Search for the cell housing the specified text and yield its (X, Y) center coordinate. 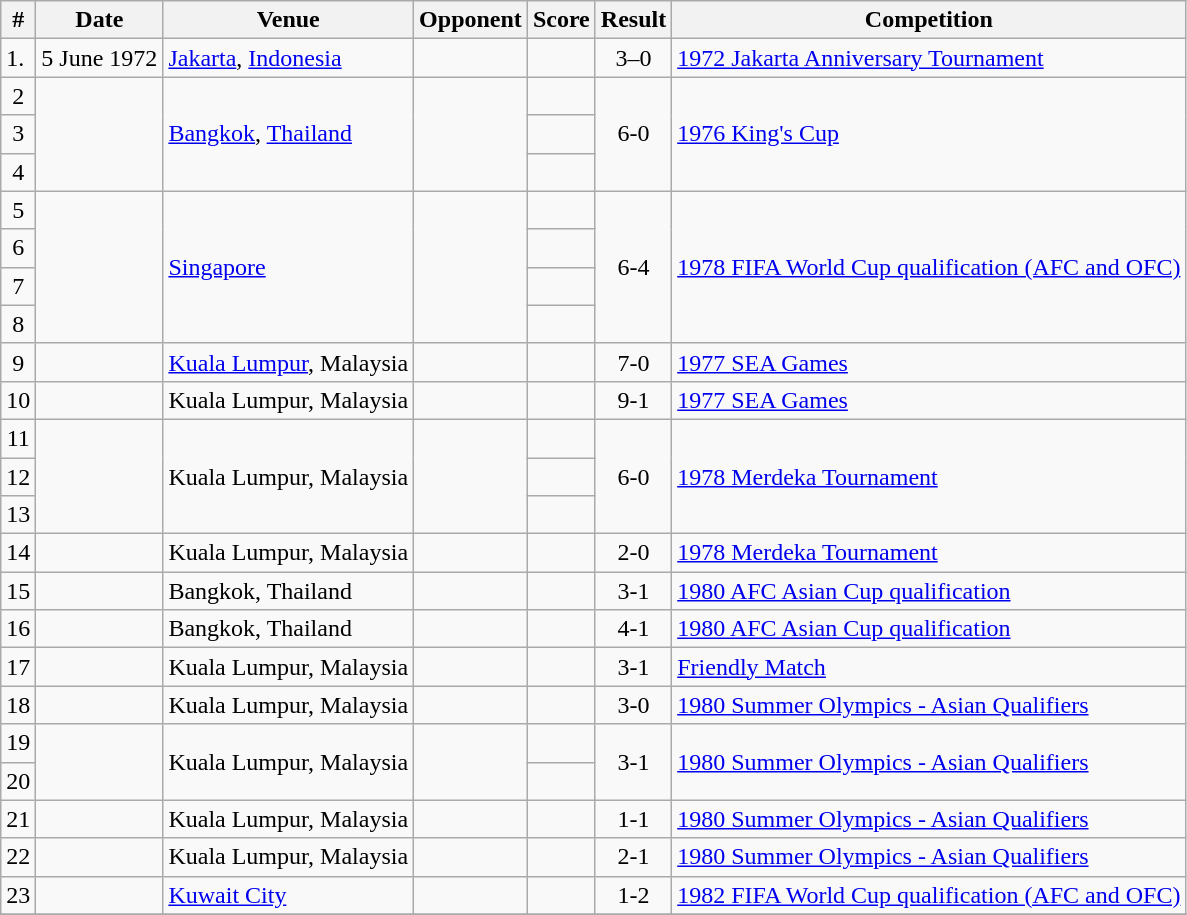
14 (18, 553)
1. (18, 58)
Friendly Match (929, 667)
17 (18, 667)
3–0 (633, 58)
Date (100, 20)
9-1 (633, 400)
11 (18, 438)
3 (18, 134)
1976 King's Cup (929, 134)
20 (18, 781)
5 June 1972 (100, 58)
7 (18, 286)
1-1 (633, 819)
21 (18, 819)
6-4 (633, 267)
22 (18, 857)
13 (18, 515)
1-2 (633, 895)
Jakarta, Indonesia (288, 58)
Venue (288, 20)
# (18, 20)
7-0 (633, 362)
3-0 (633, 705)
12 (18, 477)
15 (18, 591)
Score (561, 20)
Singapore (288, 267)
4-1 (633, 629)
1978 FIFA World Cup qualification (AFC and OFC) (929, 267)
23 (18, 895)
5 (18, 210)
16 (18, 629)
4 (18, 172)
Kuwait City (288, 895)
10 (18, 400)
9 (18, 362)
18 (18, 705)
6 (18, 248)
1972 Jakarta Anniversary Tournament (929, 58)
1982 FIFA World Cup qualification (AFC and OFC) (929, 895)
2-1 (633, 857)
Opponent (471, 20)
Result (633, 20)
8 (18, 324)
19 (18, 743)
2-0 (633, 553)
2 (18, 96)
Competition (929, 20)
